Return the (X, Y) coordinate for the center point of the cell that contains the specified text.  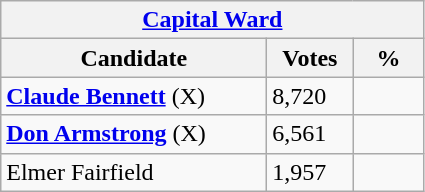
6,561 (310, 134)
Elmer Fairfield (134, 172)
8,720 (310, 96)
Votes (310, 58)
Don Armstrong (X) (134, 134)
1,957 (310, 172)
Candidate (134, 58)
Claude Bennett (X) (134, 96)
% (388, 58)
Capital Ward (212, 20)
